Search for the cell housing the specified text and yield its (X, Y) center coordinate. 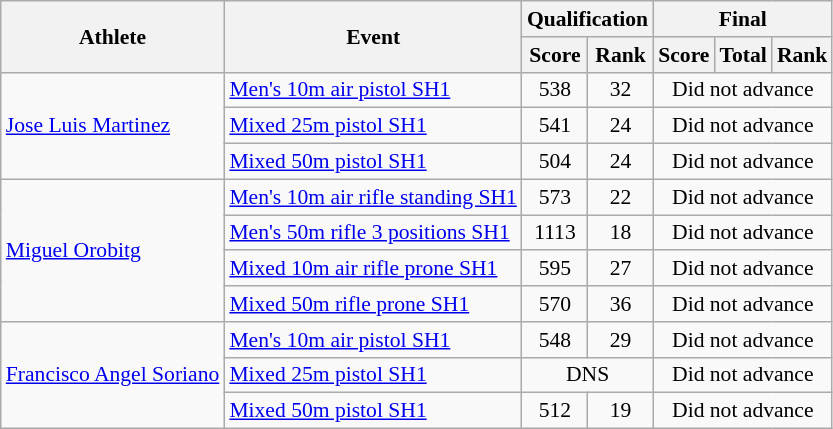
Mixed 50m rifle prone SH1 (373, 304)
32 (620, 90)
Men's 10m air rifle standing SH1 (373, 197)
Final (742, 19)
36 (620, 304)
Jose Luis Martinez (113, 126)
DNS (588, 375)
22 (620, 197)
Francisco Angel Soriano (113, 376)
Men's 50m rifle 3 positions SH1 (373, 233)
538 (555, 90)
548 (555, 340)
Athlete (113, 36)
29 (620, 340)
573 (555, 197)
1113 (555, 233)
Event (373, 36)
541 (555, 126)
Miguel Orobitg (113, 250)
27 (620, 269)
512 (555, 411)
Qualification (588, 19)
19 (620, 411)
Mixed 10m air rifle prone SH1 (373, 269)
570 (555, 304)
504 (555, 162)
Total (742, 55)
595 (555, 269)
18 (620, 233)
